Search for the cell housing the specified text and yield its (x, y) center coordinate. 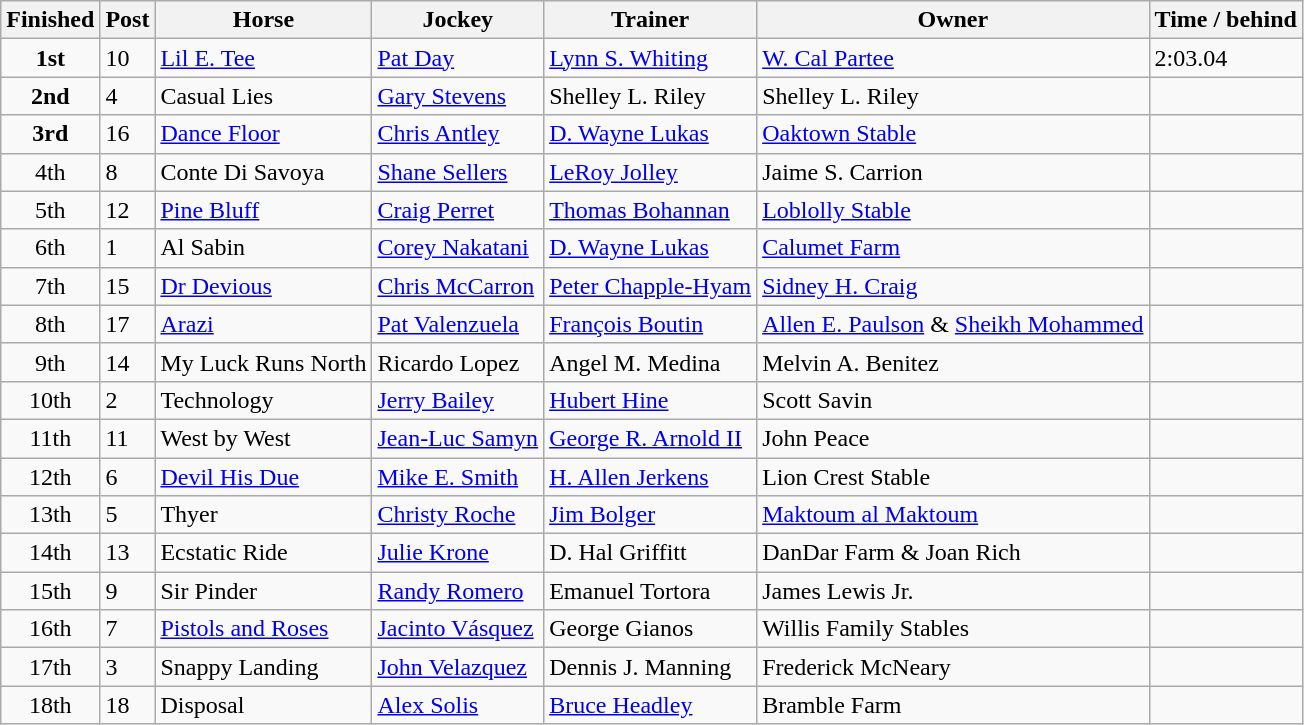
11th (50, 438)
9th (50, 362)
Al Sabin (264, 248)
10 (128, 58)
Jaime S. Carrion (953, 172)
Hubert Hine (650, 400)
John Peace (953, 438)
6th (50, 248)
5 (128, 515)
George Gianos (650, 629)
Scott Savin (953, 400)
Sidney H. Craig (953, 286)
George R. Arnold II (650, 438)
Oaktown Stable (953, 134)
Corey Nakatani (458, 248)
Julie Krone (458, 553)
Trainer (650, 20)
Mike E. Smith (458, 477)
4 (128, 96)
2:03.04 (1226, 58)
Pine Bluff (264, 210)
2nd (50, 96)
Pat Day (458, 58)
Dance Floor (264, 134)
Jerry Bailey (458, 400)
4th (50, 172)
Ecstatic Ride (264, 553)
Melvin A. Benitez (953, 362)
16 (128, 134)
Thomas Bohannan (650, 210)
12 (128, 210)
7th (50, 286)
10th (50, 400)
Calumet Farm (953, 248)
7 (128, 629)
James Lewis Jr. (953, 591)
14 (128, 362)
Casual Lies (264, 96)
Finished (50, 20)
17 (128, 324)
Peter Chapple-Hyam (650, 286)
17th (50, 667)
My Luck Runs North (264, 362)
16th (50, 629)
18 (128, 705)
6 (128, 477)
Lil E. Tee (264, 58)
2 (128, 400)
1st (50, 58)
1 (128, 248)
Post (128, 20)
Willis Family Stables (953, 629)
Shane Sellers (458, 172)
Angel M. Medina (650, 362)
12th (50, 477)
Conte Di Savoya (264, 172)
Bruce Headley (650, 705)
François Boutin (650, 324)
Christy Roche (458, 515)
Loblolly Stable (953, 210)
LeRoy Jolley (650, 172)
Technology (264, 400)
5th (50, 210)
15 (128, 286)
Jim Bolger (650, 515)
Thyer (264, 515)
Jacinto Vásquez (458, 629)
H. Allen Jerkens (650, 477)
Maktoum al Maktoum (953, 515)
Craig Perret (458, 210)
11 (128, 438)
3 (128, 667)
3rd (50, 134)
Gary Stevens (458, 96)
Dr Devious (264, 286)
14th (50, 553)
DanDar Farm & Joan Rich (953, 553)
Allen E. Paulson & Sheikh Mohammed (953, 324)
Lynn S. Whiting (650, 58)
West by West (264, 438)
Disposal (264, 705)
13 (128, 553)
Arazi (264, 324)
13th (50, 515)
Alex Solis (458, 705)
John Velazquez (458, 667)
Pat Valenzuela (458, 324)
15th (50, 591)
Chris McCarron (458, 286)
W. Cal Partee (953, 58)
Randy Romero (458, 591)
Jean-Luc Samyn (458, 438)
Devil His Due (264, 477)
Dennis J. Manning (650, 667)
8 (128, 172)
Jockey (458, 20)
Sir Pinder (264, 591)
Pistols and Roses (264, 629)
Chris Antley (458, 134)
Frederick McNeary (953, 667)
9 (128, 591)
D. Hal Griffitt (650, 553)
Ricardo Lopez (458, 362)
Bramble Farm (953, 705)
Lion Crest Stable (953, 477)
Horse (264, 20)
Emanuel Tortora (650, 591)
Snappy Landing (264, 667)
18th (50, 705)
Owner (953, 20)
Time / behind (1226, 20)
8th (50, 324)
